Locate the cell with the specified text and output its (x, y) center coordinate. 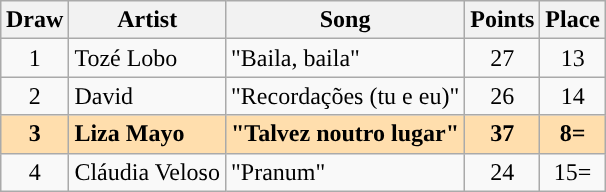
26 (502, 96)
Liza Mayo (148, 134)
1 (34, 58)
4 (34, 172)
37 (502, 134)
14 (573, 96)
Cláudia Veloso (148, 172)
27 (502, 58)
"Recordações (tu e eu)" (344, 96)
8= (573, 134)
2 (34, 96)
Song (344, 20)
"Talvez noutro lugar" (344, 134)
Artist (148, 20)
13 (573, 58)
Draw (34, 20)
Points (502, 20)
15= (573, 172)
24 (502, 172)
"Baila, baila" (344, 58)
Tozé Lobo (148, 58)
"Pranum" (344, 172)
3 (34, 134)
Place (573, 20)
David (148, 96)
